Search for the cell housing the specified text and yield its [X, Y] center coordinate. 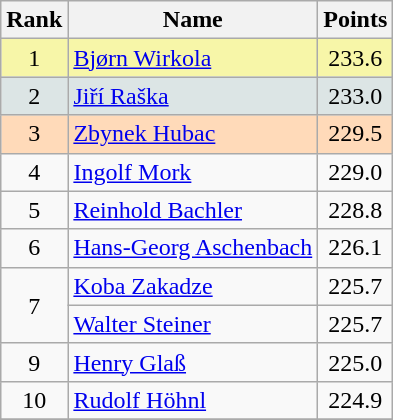
Jiří Raška [193, 96]
4 [34, 172]
1 [34, 58]
226.1 [356, 248]
Koba Zakadze [193, 286]
7 [34, 305]
10 [34, 400]
233.0 [356, 96]
2 [34, 96]
228.8 [356, 210]
Reinhold Bachler [193, 210]
225.0 [356, 362]
224.9 [356, 400]
Rudolf Höhnl [193, 400]
Walter Steiner [193, 324]
5 [34, 210]
3 [34, 134]
Zbynek Hubac [193, 134]
Henry Glaß [193, 362]
233.6 [356, 58]
Hans-Georg Aschenbach [193, 248]
229.5 [356, 134]
Rank [34, 20]
9 [34, 362]
Bjørn Wirkola [193, 58]
6 [34, 248]
229.0 [356, 172]
Name [193, 20]
Points [356, 20]
Ingolf Mork [193, 172]
